Determine the (x, y) coordinate at the center of the cell enclosing the given text.  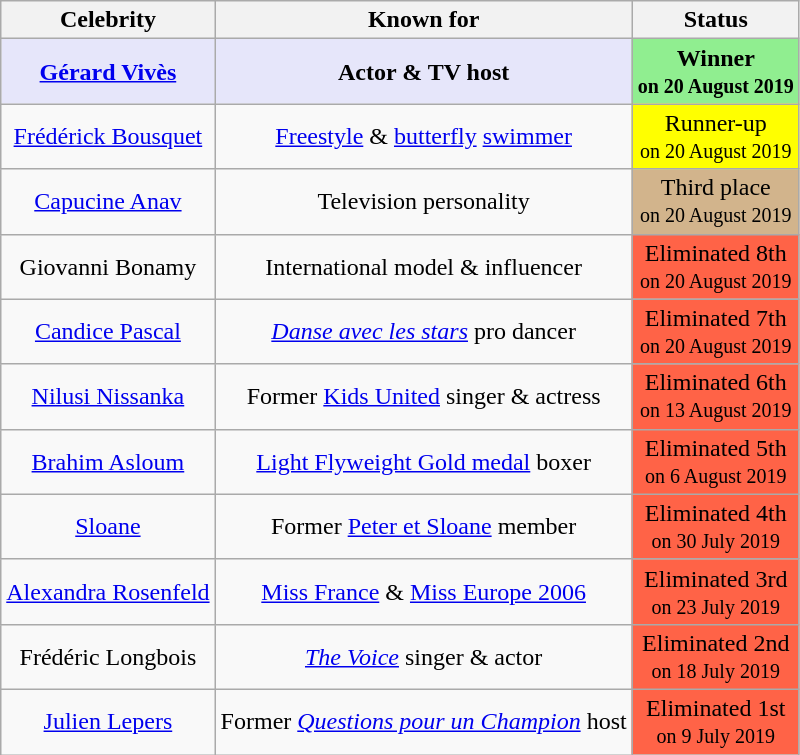
Eliminated 6thon 13 August 2019 (716, 396)
Light Flyweight Gold medal boxer (424, 462)
Candice Pascal (108, 332)
Former Peter et Sloane member (424, 526)
Frédérick Bousquet (108, 136)
Former Questions pour un Champion host (424, 722)
Miss France & Miss Europe 2006 (424, 592)
Freestyle & butterfly swimmer (424, 136)
Television personality (424, 202)
Eliminated 5thon 6 August 2019 (716, 462)
Eliminated 8thon 20 August 2019 (716, 266)
Julien Lepers (108, 722)
Eliminated 7thon 20 August 2019 (716, 332)
Celebrity (108, 20)
Eliminated 3rdon 23 July 2019 (716, 592)
Frédéric Longbois (108, 656)
Giovanni Bonamy (108, 266)
Eliminated 4thon 30 July 2019 (716, 526)
Gérard Vivès (108, 72)
Eliminated 1ston 9 July 2019 (716, 722)
Nilusi Nissanka (108, 396)
Status (716, 20)
Runner-upon 20 August 2019 (716, 136)
Capucine Anav (108, 202)
Third placeon 20 August 2019 (716, 202)
Known for (424, 20)
Actor & TV host (424, 72)
The Voice singer & actor (424, 656)
Brahim Asloum (108, 462)
Eliminated 2ndon 18 July 2019 (716, 656)
Winneron 20 August 2019 (716, 72)
Sloane (108, 526)
International model & influencer (424, 266)
Alexandra Rosenfeld (108, 592)
Former Kids United singer & actress (424, 396)
Danse avec les stars pro dancer (424, 332)
